Search for the cell housing the specified text and yield its [X, Y] center coordinate. 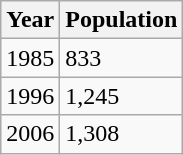
Year [30, 20]
2006 [30, 134]
Population [122, 20]
1,308 [122, 134]
1985 [30, 58]
1996 [30, 96]
833 [122, 58]
1,245 [122, 96]
